Detect which cell encompasses the target text, then output its (X, Y) center coordinate. 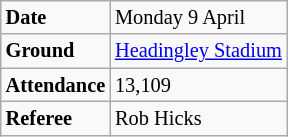
Attendance (56, 85)
13,109 (198, 85)
Referee (56, 118)
Date (56, 17)
Monday 9 April (198, 17)
Rob Hicks (198, 118)
Headingley Stadium (198, 51)
Ground (56, 51)
